Return the [x, y] coordinate for the center point of the cell that contains the specified text.  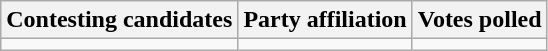
Votes polled [480, 20]
Party affiliation [325, 20]
Contesting candidates [120, 20]
